Extract the [X, Y] coordinate from the center of the cell holding the provided text.  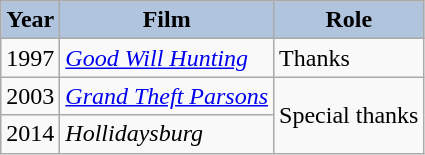
2003 [30, 96]
Grand Theft Parsons [167, 96]
2014 [30, 134]
Thanks [349, 58]
Year [30, 20]
Hollidaysburg [167, 134]
Film [167, 20]
Good Will Hunting [167, 58]
Role [349, 20]
1997 [30, 58]
Special thanks [349, 115]
